Detect which cell encompasses the target text, then output its [X, Y] center coordinate. 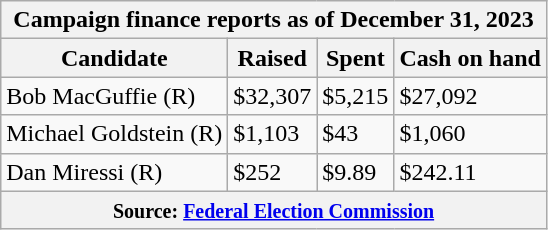
$32,307 [272, 96]
$5,215 [356, 96]
Source: Federal Election Commission [274, 210]
Bob MacGuffie (R) [114, 96]
Dan Miressi (R) [114, 172]
$1,060 [470, 134]
$9.89 [356, 172]
Michael Goldstein (R) [114, 134]
$242.11 [470, 172]
Campaign finance reports as of December 31, 2023 [274, 20]
$27,092 [470, 96]
Spent [356, 58]
Cash on hand [470, 58]
Raised [272, 58]
$43 [356, 134]
Candidate [114, 58]
$1,103 [272, 134]
$252 [272, 172]
